Return the (x, y) coordinate for the center point of the cell that contains the specified text.  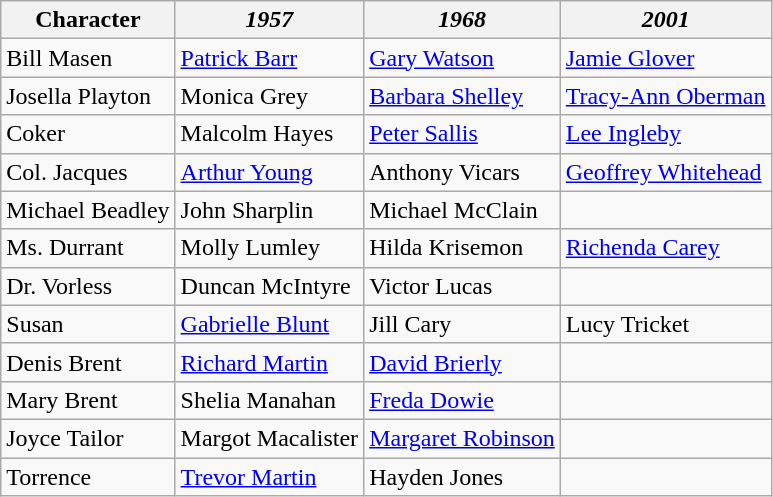
Margaret Robinson (462, 438)
David Brierly (462, 362)
Lucy Tricket (666, 324)
2001 (666, 20)
Geoffrey Whitehead (666, 172)
Hayden Jones (462, 477)
Jill Cary (462, 324)
Malcolm Hayes (270, 134)
Margot Macalister (270, 438)
Monica Grey (270, 96)
Tracy-Ann Oberman (666, 96)
Denis Brent (88, 362)
John Sharplin (270, 210)
Michael Beadley (88, 210)
Michael McClain (462, 210)
Lee Ingleby (666, 134)
Joyce Tailor (88, 438)
Molly Lumley (270, 248)
Patrick Barr (270, 58)
Barbara Shelley (462, 96)
Character (88, 20)
Jamie Glover (666, 58)
Gabrielle Blunt (270, 324)
Richenda Carey (666, 248)
Victor Lucas (462, 286)
Gary Watson (462, 58)
Anthony Vicars (462, 172)
Richard Martin (270, 362)
Shelia Manahan (270, 400)
Trevor Martin (270, 477)
Freda Dowie (462, 400)
Dr. Vorless (88, 286)
Bill Masen (88, 58)
Torrence (88, 477)
Mary Brent (88, 400)
1957 (270, 20)
Col. Jacques (88, 172)
Peter Sallis (462, 134)
Susan (88, 324)
Arthur Young (270, 172)
Hilda Krisemon (462, 248)
1968 (462, 20)
Coker (88, 134)
Josella Playton (88, 96)
Ms. Durrant (88, 248)
Duncan McIntyre (270, 286)
